For the text-containing cell, return its midpoint in (X, Y) coordinate format. 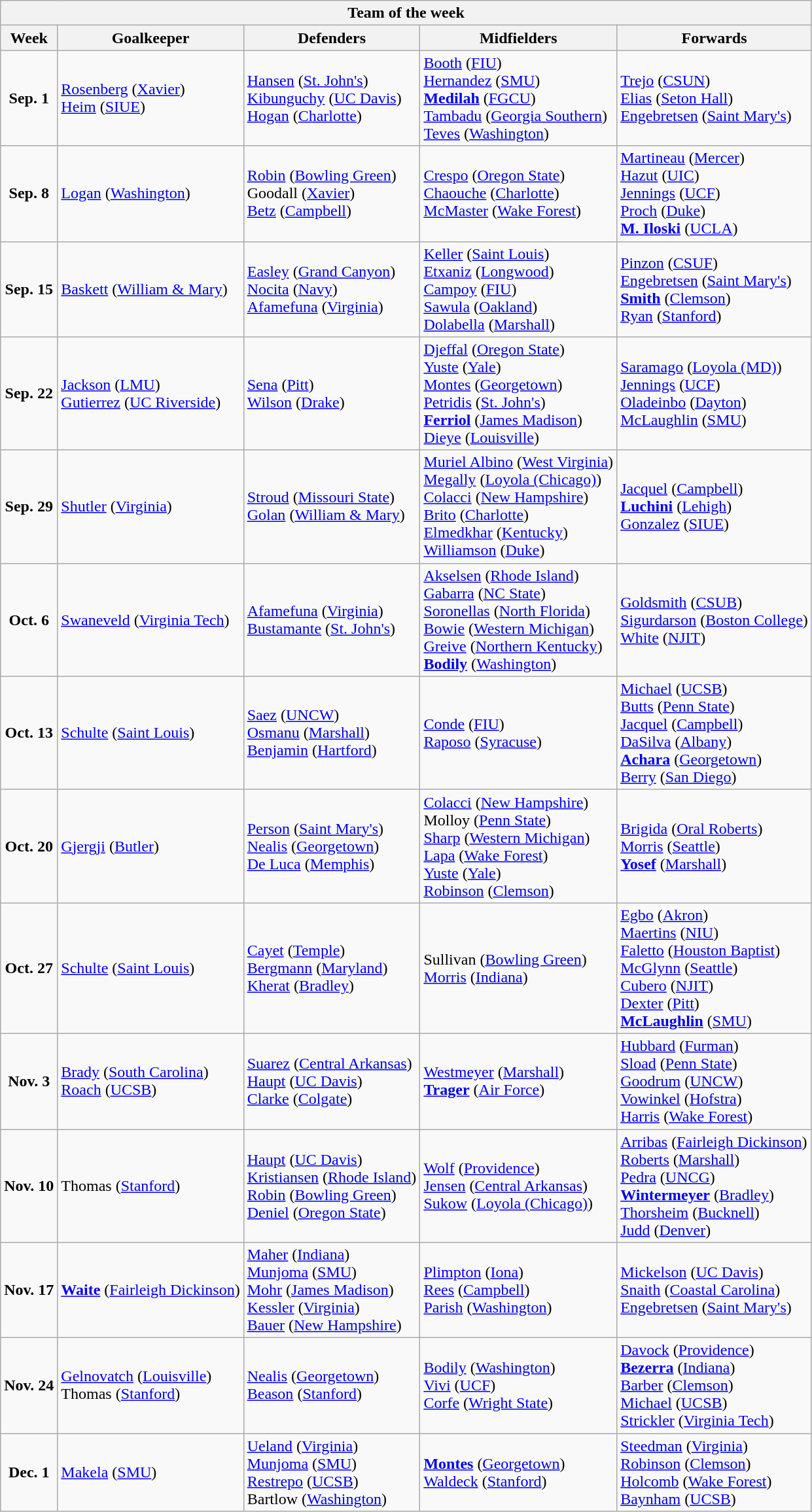
Oct. 27 (29, 968)
Goldsmith (CSUB) Sigurdarson (Boston College) White (NJIT) (715, 620)
Pinzon (CSUF) Engebretsen (Saint Mary's) Smith (Clemson) Ryan (Stanford) (715, 289)
Montes (Georgetown) Waldeck (Stanford) (518, 1473)
Saramago (Loyola (MD)) Jennings (UCF) Oladeinbo (Dayton) McLaughlin (SMU) (715, 394)
Sep. 29 (29, 506)
Sullivan (Bowling Green) Morris (Indiana) (518, 968)
Sep. 15 (29, 289)
Rosenberg (Xavier) Heim (SIUE) (150, 98)
Brigida (Oral Roberts) Morris (Seattle) Yosef (Marshall) (715, 846)
Arribas (Fairleigh Dickinson) Roberts (Marshall) Pedra (UNCG) Wintermeyer (Bradley) Thorsheim (Bucknell) Judd (Denver) (715, 1185)
Robin (Bowling Green) Goodall (Xavier) Betz (Campbell) (332, 194)
Week (29, 38)
Haupt (UC Davis) Kristiansen (Rhode Island) Robin (Bowling Green) Deniel (Oregon State) (332, 1185)
Cayet (Temple) Bergmann (Maryland) Kherat (Bradley) (332, 968)
Colacci (New Hampshire) Molloy (Penn State) Sharp (Western Michigan) Lapa (Wake Forest) Yuste (Yale) Robinson (Clemson) (518, 846)
Team of the week (406, 13)
Martineau (Mercer) Hazut (UIC) Jennings (UCF) Proch (Duke) M. Iloski (UCLA) (715, 194)
Gjergji (Butler) (150, 846)
Stroud (Missouri State) Golan (William & Mary) (332, 506)
Jackson (LMU) Gutierrez (UC Riverside) (150, 394)
Nov. 10 (29, 1185)
Davock (Providence) Bezerra (Indiana) Barber (Clemson) Michael (UCSB) Strickler (Virginia Tech) (715, 1386)
Wolf (Providence) Jensen (Central Arkansas) Sukow (Loyola (Chicago)) (518, 1185)
Makela (SMU) (150, 1473)
Muriel Albino (West Virginia) Megally (Loyola (Chicago)) Colacci (New Hampshire) Brito (Charlotte) Elmedkhar (Kentucky) Williamson (Duke) (518, 506)
Easley (Grand Canyon) Nocita (Navy) Afamefuna (Virginia) (332, 289)
Logan (Washington) (150, 194)
Gelnovatch (Louisville) Thomas (Stanford) (150, 1386)
Plimpton (Iona) Rees (Campbell) Parish (Washington) (518, 1290)
Waite (Fairleigh Dickinson) (150, 1290)
Nov. 24 (29, 1386)
Oct. 13 (29, 732)
Defenders (332, 38)
Brady (South Carolina) Roach (UCSB) (150, 1081)
Person (Saint Mary's) Nealis (Georgetown) De Luca (Memphis) (332, 846)
Egbo (Akron) Maertins (NIU) Faletto (Houston Baptist) McGlynn (Seattle) Cubero (NJIT) Dexter (Pitt) McLaughlin (SMU) (715, 968)
Goalkeeper (150, 38)
Oct. 20 (29, 846)
Nov. 17 (29, 1290)
Michael (UCSB) Butts (Penn State) Jacquel (Campbell) DaSilva (Albany) Achara (Georgetown) Berry (San Diego) (715, 732)
Baskett (William & Mary) (150, 289)
Afamefuna (Virginia) Bustamante (St. John's) (332, 620)
Forwards (715, 38)
Swaneveld (Virginia Tech) (150, 620)
Bodily (Washington) Vivi (UCF) Corfe (Wright State) (518, 1386)
Hubbard (Furman) Sload (Penn State) Goodrum (UNCW) Vowinkel (Hofstra) Harris (Wake Forest) (715, 1081)
Nov. 3 (29, 1081)
Suarez (Central Arkansas) Haupt (UC Davis) Clarke (Colgate) (332, 1081)
Shutler (Virginia) (150, 506)
Westmeyer (Marshall) Trager (Air Force) (518, 1081)
Sena (Pitt) Wilson (Drake) (332, 394)
Steedman (Virginia) Robinson (Clemson) Holcomb (Wake Forest) Baynham (UCSB) (715, 1473)
Keller (Saint Louis) Etxaniz (Longwood) Campoy (FIU) Sawula (Oakland) Dolabella (Marshall) (518, 289)
Nealis (Georgetown) Beason (Stanford) (332, 1386)
Crespo (Oregon State) Chaouche (Charlotte) McMaster (Wake Forest) (518, 194)
Maher (Indiana) Munjoma (SMU) Mohr (James Madison) Kessler (Virginia) Bauer (New Hampshire) (332, 1290)
Conde (FIU) Raposo (Syracuse) (518, 732)
Ueland (Virginia) Munjoma (SMU) Restrepo (UCSB) Bartlow (Washington) (332, 1473)
Saez (UNCW) Osmanu (Marshall) Benjamin (Hartford) (332, 732)
Dec. 1 (29, 1473)
Jacquel (Campbell) Luchini (Lehigh) Gonzalez (SIUE) (715, 506)
Mickelson (UC Davis) Snaith (Coastal Carolina) Engebretsen (Saint Mary's) (715, 1290)
Midfielders (518, 38)
Hansen (St. John's) Kibunguchy (UC Davis) Hogan (Charlotte) (332, 98)
Sep. 1 (29, 98)
Booth (FIU) Hernandez (SMU) Medilah (FGCU) Tambadu (Georgia Southern) Teves (Washington) (518, 98)
Thomas (Stanford) (150, 1185)
Djeffal (Oregon State) Yuste (Yale) Montes (Georgetown) Petridis (St. John's) Ferriol (James Madison) Dieye (Louisville) (518, 394)
Oct. 6 (29, 620)
Sep. 22 (29, 394)
Sep. 8 (29, 194)
Akselsen (Rhode Island) Gabarra (NC State) Soronellas (North Florida) Bowie (Western Michigan) Greive (Northern Kentucky) Bodily (Washington) (518, 620)
Trejo (CSUN) Elias (Seton Hall) Engebretsen (Saint Mary's) (715, 98)
